Search for the cell housing the specified text and yield its (X, Y) center coordinate. 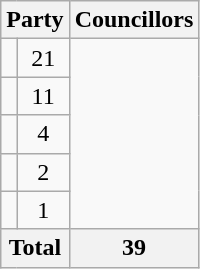
Party (35, 20)
11 (43, 96)
Total (35, 248)
21 (43, 58)
4 (43, 134)
1 (43, 210)
2 (43, 172)
39 (134, 248)
Councillors (134, 20)
